Return (x, y) of the center of cell containing provided text 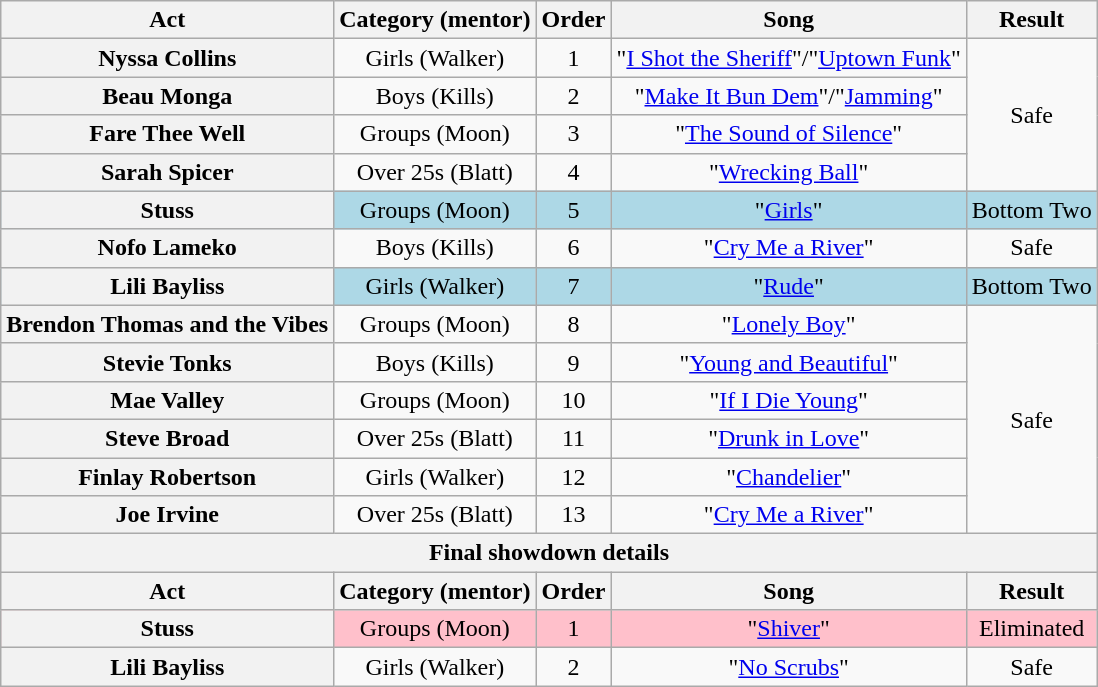
Fare Thee Well (168, 134)
8 (574, 324)
13 (574, 515)
Finlay Robertson (168, 477)
12 (574, 477)
Sarah Spicer (168, 172)
Nyssa Collins (168, 58)
6 (574, 248)
Final showdown details (549, 553)
"Make It Bun Dem"/"Jamming" (788, 96)
"Drunk in Love" (788, 438)
10 (574, 400)
"Shiver" (788, 629)
"Girls" (788, 210)
"The Sound of Silence" (788, 134)
Stevie Tonks (168, 362)
9 (574, 362)
Mae Valley (168, 400)
"Lonely Boy" (788, 324)
"Rude" (788, 286)
Steve Broad (168, 438)
"No Scrubs" (788, 667)
Eliminated (1032, 629)
5 (574, 210)
"If I Die Young" (788, 400)
Beau Monga (168, 96)
Brendon Thomas and the Vibes (168, 324)
11 (574, 438)
Joe Irvine (168, 515)
7 (574, 286)
"Wrecking Ball" (788, 172)
"I Shot the Sheriff"/"Uptown Funk" (788, 58)
3 (574, 134)
"Young and Beautiful" (788, 362)
Nofo Lameko (168, 248)
4 (574, 172)
"Chandelier" (788, 477)
